Find where the given text appears and provide that cell's center as (X, Y) coordinate. 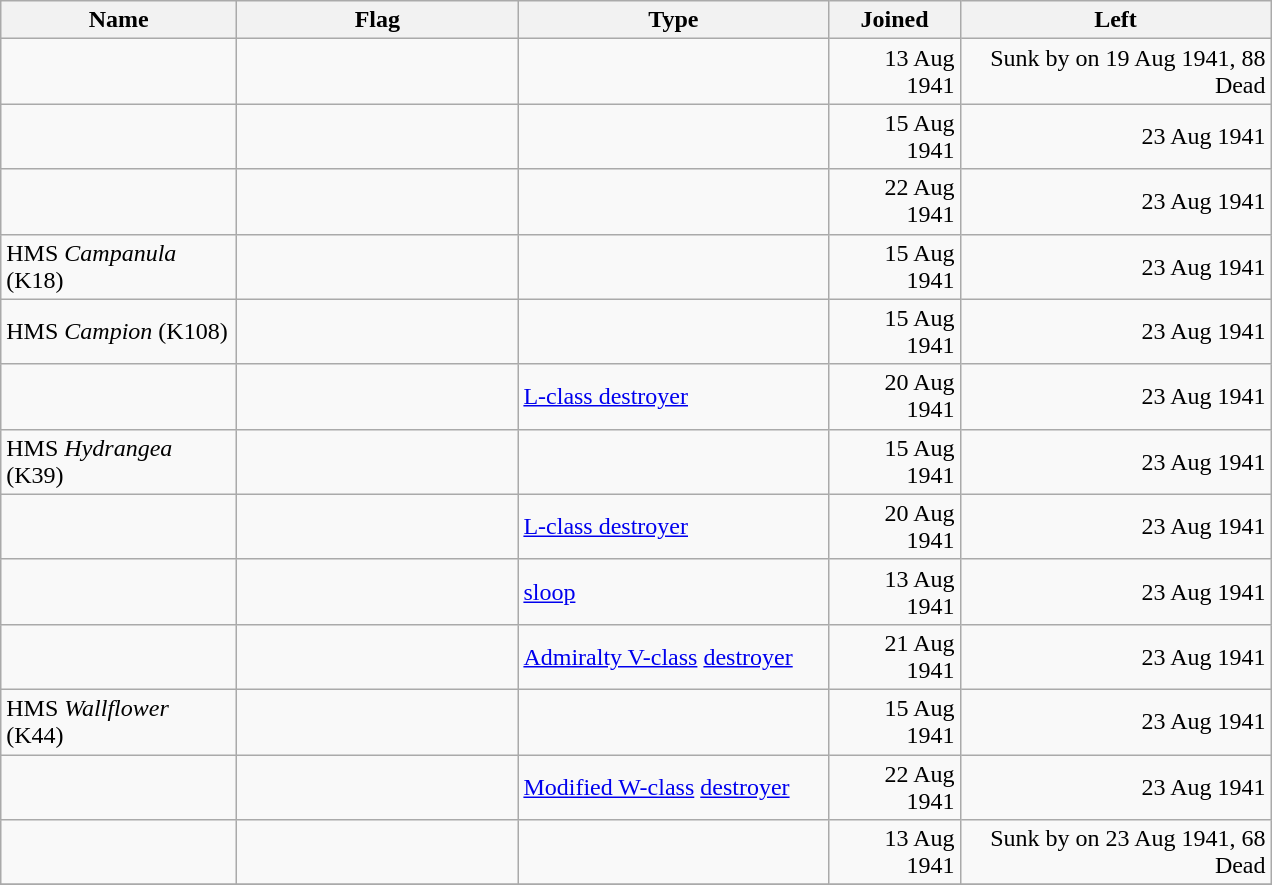
HMS Campanula (K18) (119, 266)
21 Aug 1941 (894, 656)
Left (1116, 20)
Type (674, 20)
Name (119, 20)
HMS Wallflower (K44) (119, 722)
Admiralty V-class destroyer (674, 656)
Flag (378, 20)
sloop (674, 592)
Joined (894, 20)
HMS Campion (K108) (119, 332)
Modified W-class destroyer (674, 786)
Sunk by on 19 Aug 1941, 88 Dead (1116, 72)
Sunk by on 23 Aug 1941, 68 Dead (1116, 852)
HMS Hydrangea (K39) (119, 462)
